Locate the cell with the specified text and output its [X, Y] center coordinate. 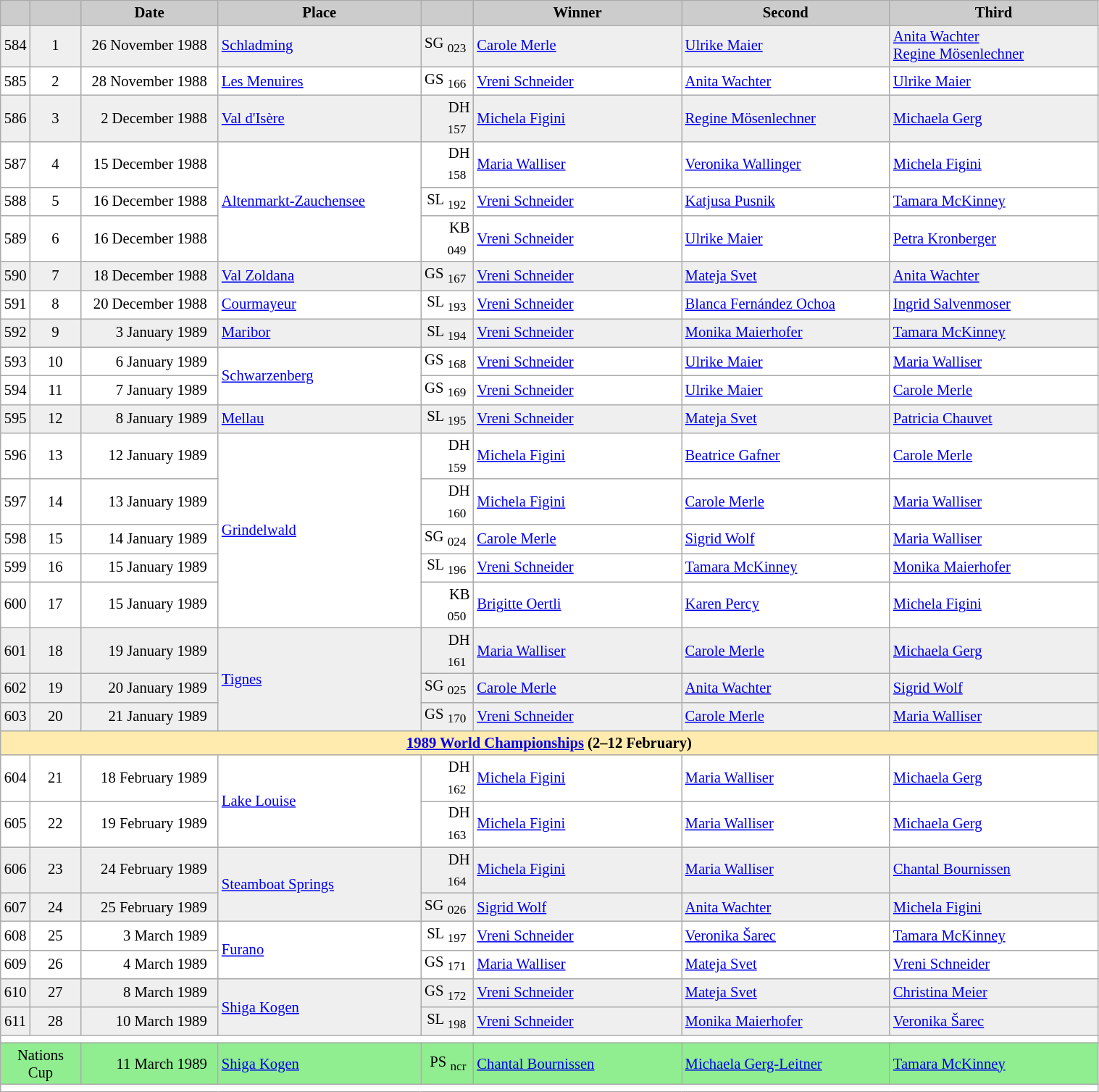
Val Zoldana [319, 275]
597 [16, 501]
DH 162 [448, 778]
20 January 1989 [149, 687]
2 [55, 81]
KB 050 [448, 604]
DH 161 [448, 651]
21 January 1989 [149, 716]
Patricia Chauvet [994, 419]
Ingrid Salvenmoser [994, 304]
594 [16, 390]
KB 049 [448, 239]
19 February 1989 [149, 823]
587 [16, 164]
23 [55, 870]
15 [55, 539]
24 [55, 907]
1989 World Championships (2–12 February) [549, 743]
Date [149, 12]
19 January 1989 [149, 651]
606 [16, 870]
18 December 1988 [149, 275]
589 [16, 239]
SL 192 [448, 201]
15 December 1988 [149, 164]
Veronika Wallinger [785, 164]
8 [55, 304]
SL 197 [448, 935]
19 [55, 687]
Les Menuires [319, 81]
17 [55, 604]
28 November 1988 [149, 81]
Furano [319, 949]
588 [16, 201]
1 [55, 46]
3 January 1989 [149, 333]
DH 160 [448, 501]
603 [16, 716]
Winner [577, 12]
PS ncr [448, 1064]
Courmayeur [319, 304]
Christina Meier [994, 993]
609 [16, 964]
11 March 1989 [149, 1064]
8 March 1989 [149, 993]
Michaela Gerg-Leitner [785, 1064]
Schladming [319, 46]
Karen Percy [785, 604]
28 [55, 1022]
601 [16, 651]
GS 166 [448, 81]
18 February 1989 [149, 778]
611 [16, 1022]
SG 023 [448, 46]
6 January 1989 [149, 361]
18 [55, 651]
608 [16, 935]
7 January 1989 [149, 390]
SL 198 [448, 1022]
16 [55, 567]
Grindelwald [319, 530]
Place [319, 12]
591 [16, 304]
11 [55, 390]
SG 024 [448, 539]
DH 158 [448, 164]
586 [16, 117]
Beatrice Gafner [785, 455]
Third [994, 12]
607 [16, 907]
SG 026 [448, 907]
584 [16, 46]
605 [16, 823]
585 [16, 81]
GS 170 [448, 716]
9 [55, 333]
27 [55, 993]
Regine Mösenlechner [785, 117]
12 January 1989 [149, 455]
SL 196 [448, 567]
20 December 1988 [149, 304]
8 January 1989 [149, 419]
600 [16, 604]
DH 164 [448, 870]
596 [16, 455]
DH 159 [448, 455]
13 [55, 455]
592 [16, 333]
26 November 1988 [149, 46]
22 [55, 823]
21 [55, 778]
Lake Louise [319, 801]
6 [55, 239]
10 March 1989 [149, 1022]
Petra Kronberger [994, 239]
3 March 1989 [149, 935]
610 [16, 993]
Schwarzenberg [319, 375]
25 February 1989 [149, 907]
590 [16, 275]
598 [16, 539]
595 [16, 419]
604 [16, 778]
13 January 1989 [149, 501]
26 [55, 964]
Second [785, 12]
2 December 1988 [149, 117]
GS 171 [448, 964]
Steamboat Springs [319, 884]
593 [16, 361]
14 [55, 501]
SL 195 [448, 419]
4 March 1989 [149, 964]
Katjusa Pusnik [785, 201]
24 February 1989 [149, 870]
GS 169 [448, 390]
602 [16, 687]
599 [16, 567]
SL 194 [448, 333]
20 [55, 716]
Anita Wachter Regine Mösenlechner [994, 46]
DH 163 [448, 823]
4 [55, 164]
Val d'Isère [319, 117]
Altenmarkt-Zauchensee [319, 201]
10 [55, 361]
SL 193 [448, 304]
GS 172 [448, 993]
25 [55, 935]
3 [55, 117]
12 [55, 419]
Mellau [319, 419]
7 [55, 275]
SG 025 [448, 687]
DH 157 [448, 117]
Nations Cup [41, 1064]
GS 167 [448, 275]
14 January 1989 [149, 539]
Maribor [319, 333]
GS 168 [448, 361]
5 [55, 201]
Tignes [319, 679]
Blanca Fernández Ochoa [785, 304]
Brigitte Oertli [577, 604]
